Determine the [x, y] coordinate at the center of the cell enclosing the given text.  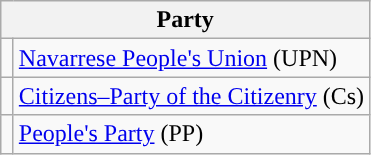
Navarrese People's Union (UPN) [191, 58]
Citizens–Party of the Citizenry (Cs) [191, 96]
Party [186, 20]
People's Party (PP) [191, 134]
